Locate the cell with the specified text and output its (X, Y) center coordinate. 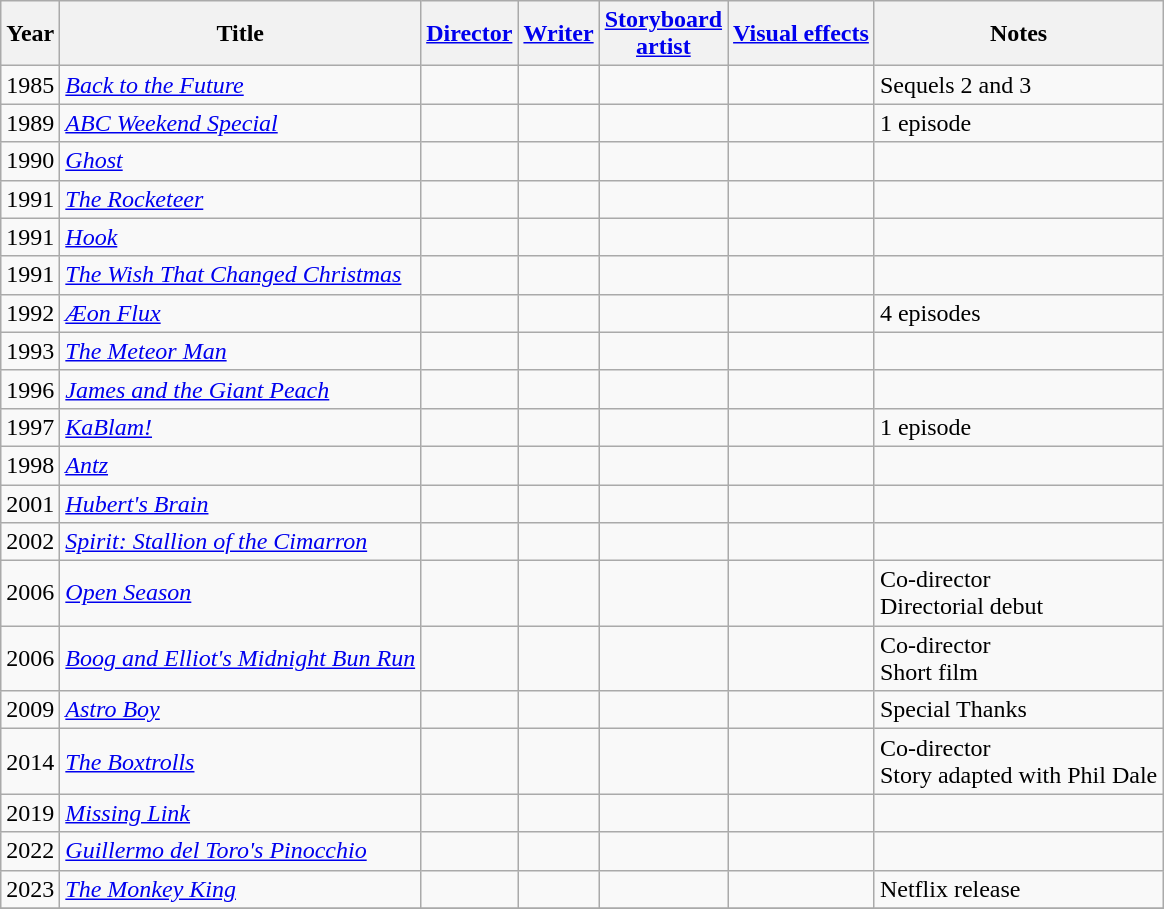
Notes (1018, 34)
ABC Weekend Special (240, 123)
KaBlam! (240, 427)
2009 (30, 710)
The Boxtrolls (240, 762)
2022 (30, 851)
Æon Flux (240, 313)
Visual effects (802, 34)
1996 (30, 389)
Sequels 2 and 3 (1018, 85)
Writer (558, 34)
Director (470, 34)
The Rocketeer (240, 199)
Spirit: Stallion of the Cimarron (240, 542)
The Meteor Man (240, 351)
1997 (30, 427)
Open Season (240, 594)
1985 (30, 85)
2023 (30, 889)
2002 (30, 542)
1992 (30, 313)
Boog and Elliot's Midnight Bun Run (240, 658)
Back to the Future (240, 85)
Missing Link (240, 813)
4 episodes (1018, 313)
Netflix release (1018, 889)
2014 (30, 762)
1993 (30, 351)
Co-directorShort film (1018, 658)
Co-directorStory adapted with Phil Dale (1018, 762)
Special Thanks (1018, 710)
2001 (30, 503)
The Monkey King (240, 889)
Astro Boy (240, 710)
1990 (30, 161)
Ghost (240, 161)
Year (30, 34)
James and the Giant Peach (240, 389)
Hook (240, 237)
2019 (30, 813)
Hubert's Brain (240, 503)
1989 (30, 123)
Co-directorDirectorial debut (1018, 594)
Storyboardartist (663, 34)
Guillermo del Toro's Pinocchio (240, 851)
1998 (30, 465)
Title (240, 34)
The Wish That Changed Christmas (240, 275)
Antz (240, 465)
